From the cell containing the given text, extract its center point as (X, Y) coordinate. 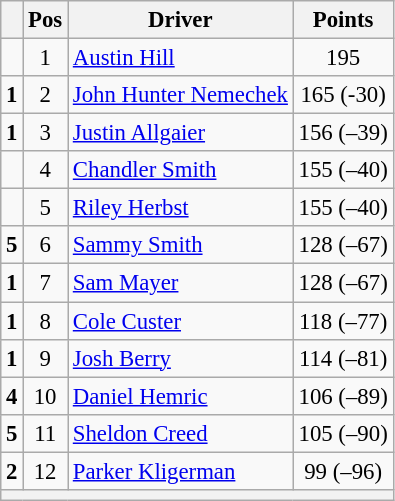
Pos (46, 20)
114 (–81) (343, 358)
7 (46, 283)
106 (–89) (343, 396)
Josh Berry (181, 358)
105 (–90) (343, 433)
10 (46, 396)
Parker Kligerman (181, 471)
Chandler Smith (181, 170)
Daniel Hemric (181, 396)
195 (343, 58)
Cole Custer (181, 321)
Points (343, 20)
99 (–96) (343, 471)
Sheldon Creed (181, 433)
11 (46, 433)
8 (46, 321)
165 (-30) (343, 95)
Sam Mayer (181, 283)
John Hunter Nemechek (181, 95)
156 (–39) (343, 133)
6 (46, 245)
Sammy Smith (181, 245)
Justin Allgaier (181, 133)
118 (–77) (343, 321)
Austin Hill (181, 58)
12 (46, 471)
Riley Herbst (181, 208)
9 (46, 358)
Driver (181, 20)
3 (46, 133)
